Search for the cell housing the specified text and yield its [x, y] center coordinate. 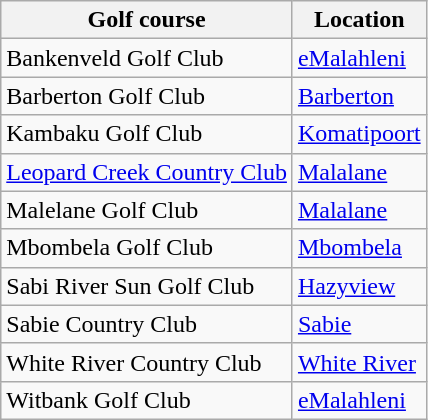
Mbombela [359, 248]
Komatipoort [359, 134]
Golf course [147, 20]
White River [359, 362]
Leopard Creek Country Club [147, 172]
Kambaku Golf Club [147, 134]
White River Country Club [147, 362]
Barberton Golf Club [147, 96]
Witbank Golf Club [147, 400]
Mbombela Golf Club [147, 248]
Sabie Country Club [147, 324]
Barberton [359, 96]
Bankenveld Golf Club [147, 58]
Sabie [359, 324]
Malelane Golf Club [147, 210]
Location [359, 20]
Sabi River Sun Golf Club [147, 286]
Hazyview [359, 286]
